Pinpoint the cell where the given text exists, returning its (X, Y) midpoint coordinate. 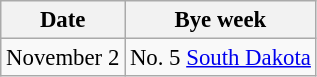
Date (63, 20)
Bye week (221, 20)
November 2 (63, 58)
No. 5 South Dakota (221, 58)
